For the text-containing cell, return its midpoint in (x, y) coordinate format. 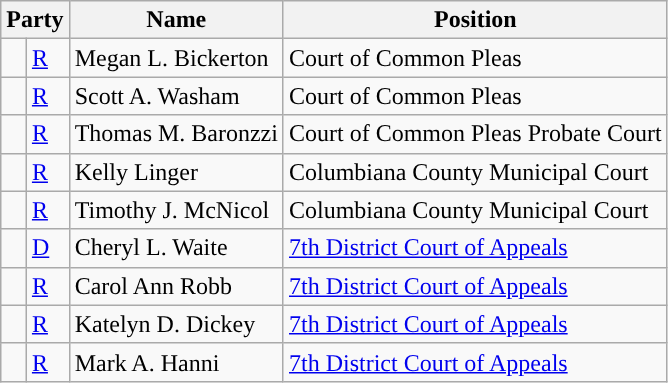
Cheryl L. Waite (176, 248)
Megan L. Bickerton (176, 58)
Katelyn D. Dickey (176, 324)
Name (176, 20)
Timothy J. McNicol (176, 210)
Thomas M. Baronzzi (176, 134)
Carol Ann Robb (176, 286)
Mark A. Hanni (176, 362)
Party (35, 20)
Kelly Linger (176, 172)
Scott A. Washam (176, 96)
D (48, 248)
Court of Common Pleas Probate Court (475, 134)
Position (475, 20)
